Provide the (x, y) coordinate of the cell's center where the given text is located.  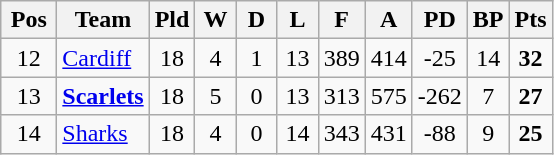
Sharks (103, 134)
F (342, 20)
431 (388, 134)
12 (29, 58)
BP (488, 20)
PD (440, 20)
-25 (440, 58)
L (298, 20)
W (216, 20)
5 (216, 96)
25 (530, 134)
Cardiff (103, 58)
9 (488, 134)
343 (342, 134)
313 (342, 96)
27 (530, 96)
Pld (172, 20)
389 (342, 58)
D (256, 20)
Team (103, 20)
32 (530, 58)
414 (388, 58)
A (388, 20)
Pts (530, 20)
Scarlets (103, 96)
-262 (440, 96)
1 (256, 58)
Pos (29, 20)
575 (388, 96)
7 (488, 96)
-88 (440, 134)
